From the cell containing the given text, extract its center point as [X, Y] coordinate. 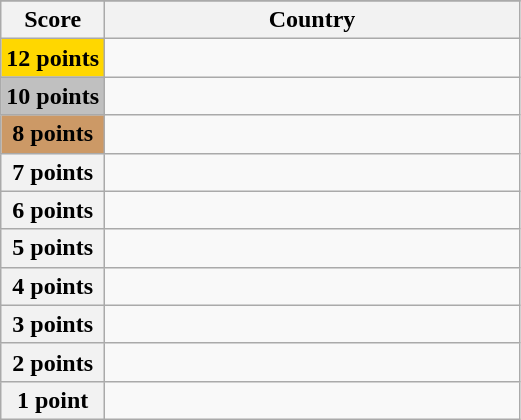
8 points [53, 134]
10 points [53, 96]
12 points [53, 58]
2 points [53, 362]
3 points [53, 324]
Score [53, 20]
4 points [53, 286]
1 point [53, 400]
7 points [53, 172]
5 points [53, 248]
Country [312, 20]
6 points [53, 210]
